Provide the [x, y] coordinate of the cell's center where the given text is located.  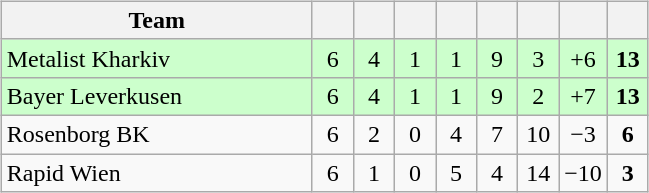
Team [156, 20]
+7 [584, 96]
−10 [584, 173]
7 [498, 134]
+6 [584, 58]
Metalist Kharkiv [156, 58]
10 [538, 134]
Bayer Leverkusen [156, 96]
5 [456, 173]
14 [538, 173]
Rosenborg BK [156, 134]
Rapid Wien [156, 173]
−3 [584, 134]
